Detect which cell encompasses the target text, then output its (X, Y) center coordinate. 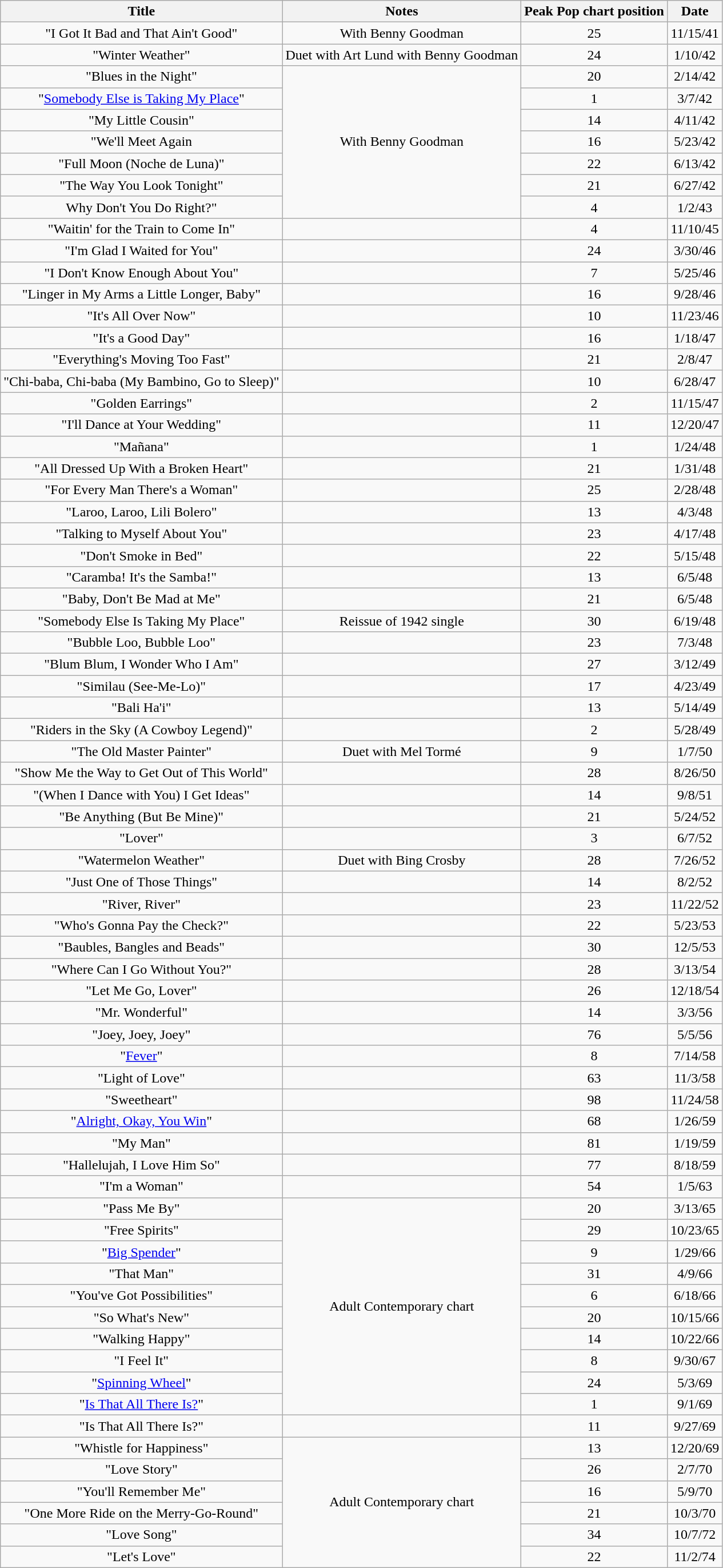
10/3/70 (694, 1513)
3/13/65 (694, 1208)
5/3/69 (694, 1383)
Reissue of 1942 single (402, 620)
11/22/52 (694, 904)
1/29/66 (694, 1252)
98 (594, 1100)
"Lover" (142, 838)
10/7/72 (694, 1535)
"Waitin' for the Train to Come In" (142, 229)
"Who's Gonna Pay the Check?" (142, 925)
"Blues in the Night" (142, 77)
3 (594, 838)
63 (594, 1078)
11/15/41 (694, 33)
"Bubble Loo, Bubble Loo" (142, 643)
8/26/50 (694, 773)
"My Man" (142, 1143)
"Alright, Okay, You Win" (142, 1121)
4/3/48 (694, 512)
"That Man" (142, 1273)
77 (594, 1165)
1/5/63 (694, 1187)
Why Don't You Do Right?" (142, 207)
5/23/53 (694, 925)
4/17/48 (694, 534)
9/30/67 (694, 1361)
"I'm a Woman" (142, 1187)
9/28/46 (694, 295)
3/30/46 (694, 250)
12/18/54 (694, 991)
3/7/42 (694, 98)
11/2/74 (694, 1557)
6/7/52 (694, 838)
10/23/65 (694, 1230)
"I'm Glad I Waited for You" (142, 250)
76 (594, 1034)
Duet with Bing Crosby (402, 860)
"Winter Weather" (142, 55)
Peak Pop chart position (594, 11)
Date (694, 11)
"Hallelujah, I Love Him So" (142, 1165)
10/22/66 (694, 1339)
"Golden Earrings" (142, 403)
2/7/70 (694, 1470)
11/24/58 (694, 1100)
"Linger in My Arms a Little Longer, Baby" (142, 295)
27 (594, 664)
3/12/49 (694, 664)
"Just One of Those Things" (142, 882)
"River, River" (142, 904)
"Love Song" (142, 1535)
6/18/66 (694, 1295)
"For Every Man There's a Woman" (142, 490)
"Spinning Wheel" (142, 1383)
9/1/69 (694, 1404)
"My Little Cousin" (142, 120)
1/7/50 (694, 751)
7 (594, 273)
54 (594, 1187)
1/26/59 (694, 1121)
1/19/59 (694, 1143)
"It's All Over Now" (142, 316)
12/20/69 (694, 1448)
"Where Can I Go Without You?" (142, 969)
"Show Me the Way to Get Out of This World" (142, 773)
"Talking to Myself About You" (142, 534)
5/25/46 (694, 273)
"Fever" (142, 1056)
3/13/54 (694, 969)
6/27/42 (694, 185)
34 (594, 1535)
3/3/56 (694, 1013)
17 (594, 686)
"You'll Remember Me" (142, 1491)
Notes (402, 11)
"Everything's Moving Too Fast" (142, 360)
"Baubles, Bangles and Beads" (142, 947)
"Sweetheart" (142, 1100)
6 (594, 1295)
"Caramba! It's the Samba!" (142, 577)
4/23/49 (694, 686)
7/26/52 (694, 860)
2/28/48 (694, 490)
5/9/70 (694, 1491)
"Laroo, Laroo, Lili Bolero" (142, 512)
2/8/47 (694, 360)
11/15/47 (694, 403)
11/10/45 (694, 229)
"So What's New" (142, 1317)
8/2/52 (694, 882)
"Mañana" (142, 447)
Title (142, 11)
8/18/59 (694, 1165)
"Blum Blum, I Wonder Who I Am" (142, 664)
"Be Anything (But Be Mine)" (142, 817)
1/24/48 (694, 447)
"Similau (See-Me-Lo)" (142, 686)
"The Way You Look Tonight" (142, 185)
1/2/43 (694, 207)
"Baby, Don't Be Mad at Me" (142, 599)
5/23/42 (694, 142)
31 (594, 1273)
"Joey, Joey, Joey" (142, 1034)
1/10/42 (694, 55)
68 (594, 1121)
11/3/58 (694, 1078)
"Watermelon Weather" (142, 860)
"Riders in the Sky (A Cowboy Legend)" (142, 730)
"Walking Happy" (142, 1339)
"I Got It Bad and That Ain't Good" (142, 33)
5/28/49 (694, 730)
Duet with Art Lund with Benny Goodman (402, 55)
6/13/42 (694, 164)
"Love Story" (142, 1470)
"Don't Smoke in Bed" (142, 555)
"Free Spirits" (142, 1230)
5/14/49 (694, 708)
9/27/69 (694, 1426)
"We'll Meet Again (142, 142)
"All Dressed Up With a Broken Heart" (142, 468)
5/15/48 (694, 555)
11/23/46 (694, 316)
2/14/42 (694, 77)
"Somebody Else Is Taking My Place" (142, 620)
"The Old Master Painter" (142, 751)
"Let's Love" (142, 1557)
10/15/66 (694, 1317)
1/31/48 (694, 468)
"It's a Good Day" (142, 338)
5/5/56 (694, 1034)
12/20/47 (694, 425)
7/14/58 (694, 1056)
"You've Got Possibilities" (142, 1295)
"Pass Me By" (142, 1208)
"Chi-baba, Chi-baba (My Bambino, Go to Sleep)" (142, 381)
"Bali Ha'i" (142, 708)
"I Feel It" (142, 1361)
6/28/47 (694, 381)
1/18/47 (694, 338)
"Mr. Wonderful" (142, 1013)
29 (594, 1230)
4/11/42 (694, 120)
"Light of Love" (142, 1078)
12/5/53 (694, 947)
7/3/48 (694, 643)
"I Don't Know Enough About You" (142, 273)
"Somebody Else is Taking My Place" (142, 98)
Duet with Mel Tormé (402, 751)
"Big Spender" (142, 1252)
4/9/66 (694, 1273)
81 (594, 1143)
9/8/51 (694, 795)
"Full Moon (Noche de Luna)" (142, 164)
"Whistle for Happiness" (142, 1448)
6/19/48 (694, 620)
"(When I Dance with You) I Get Ideas" (142, 795)
5/24/52 (694, 817)
"I'll Dance at Your Wedding" (142, 425)
"Let Me Go, Lover" (142, 991)
"One More Ride on the Merry-Go-Round" (142, 1513)
